Return the (X, Y) coordinate for the center point of the cell that contains the specified text.  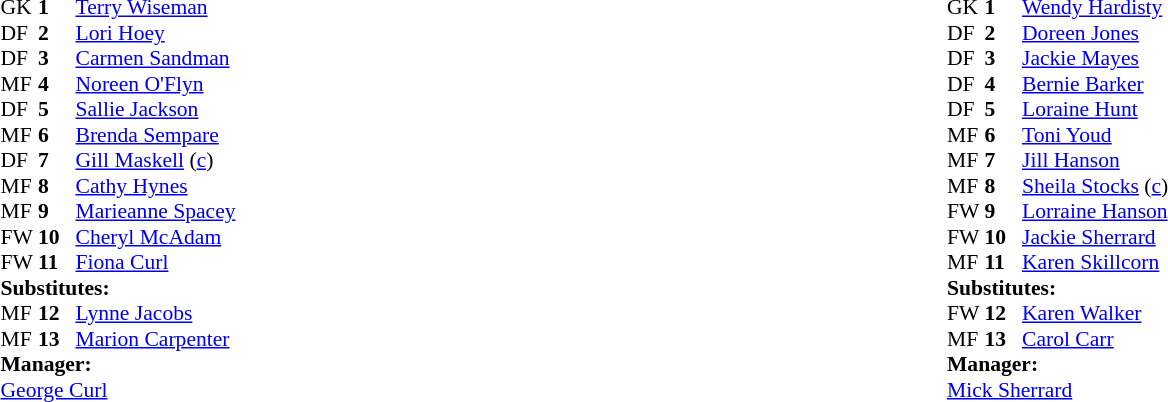
Marieanne Spacey (156, 211)
Jill Hanson (1095, 161)
Lorraine Hanson (1095, 211)
Karen Walker (1095, 313)
Bernie Barker (1095, 84)
Noreen O'Flyn (156, 84)
Lori Hoey (156, 33)
Cheryl McAdam (156, 237)
Jackie Sherrard (1095, 237)
Sheila Stocks (c) (1095, 186)
Brenda Sempare (156, 135)
Carmen Sandman (156, 59)
Sallie Jackson (156, 109)
Fiona Curl (156, 263)
Gill Maskell (c) (156, 161)
Cathy Hynes (156, 186)
Loraine Hunt (1095, 109)
Marion Carpenter (156, 339)
Doreen Jones (1095, 33)
Lynne Jacobs (156, 313)
Jackie Mayes (1095, 59)
Toni Youd (1095, 135)
Karen Skillcorn (1095, 263)
Carol Carr (1095, 339)
